Return the (x, y) coordinate for the center point of the cell that contains the specified text.  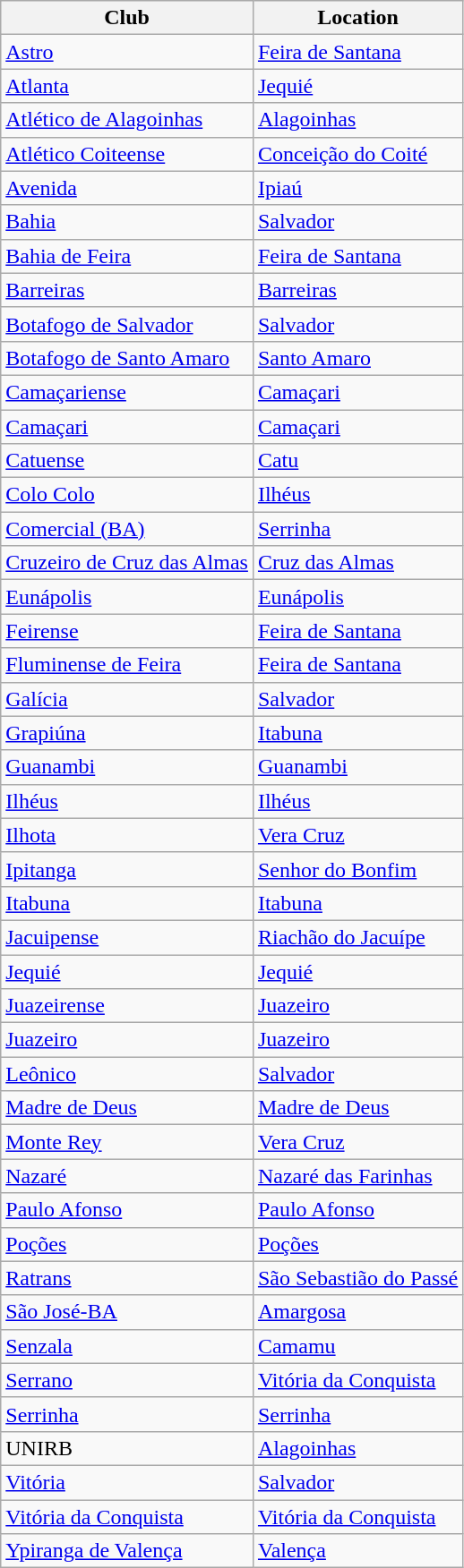
Nazaré (127, 1176)
Feirense (127, 631)
Nazaré das Farinhas (357, 1176)
Grapiúna (127, 733)
Bahia de Feira (127, 256)
Bahia (127, 222)
Jacuipense (127, 937)
Conceição do Coité (357, 154)
Ratrans (127, 1278)
Serrano (127, 1380)
Cruzeiro de Cruz das Almas (127, 563)
Ipiaú (357, 188)
São José-BA (127, 1312)
Vitória (127, 1482)
Comercial (BA) (127, 529)
Camaçariense (127, 392)
UNIRB (127, 1448)
Club (127, 18)
Catu (357, 461)
Senhor do Bonfim (357, 869)
Juazeirense (127, 1006)
Amargosa (357, 1312)
Santo Amaro (357, 358)
Monte Rey (127, 1142)
Valença (357, 1551)
Catuense (127, 461)
Ypiranga de Valença (127, 1551)
Atlético Coiteense (127, 154)
Astro (127, 52)
Botafogo de Salvador (127, 324)
Riachão do Jacuípe (357, 937)
Location (357, 18)
Colo Colo (127, 495)
Cruz das Almas (357, 563)
Camamu (357, 1346)
Fluminense de Feira (127, 665)
Leônico (127, 1074)
Galícia (127, 699)
São Sebastião do Passé (357, 1278)
Avenida (127, 188)
Atlanta (127, 86)
Ipitanga (127, 869)
Botafogo de Santo Amaro (127, 358)
Atlético de Alagoinhas (127, 120)
Ilhota (127, 835)
Senzala (127, 1346)
